Scan for the cell matching the given text and deliver its (X, Y) coordinate at center. 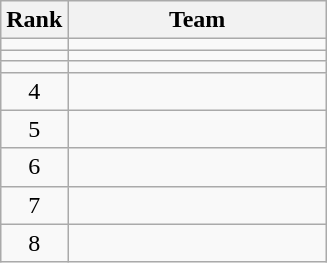
4 (34, 91)
7 (34, 205)
5 (34, 129)
8 (34, 243)
Rank (34, 20)
Team (198, 20)
6 (34, 167)
